Find where the given text appears and provide that cell's center as [x, y] coordinate. 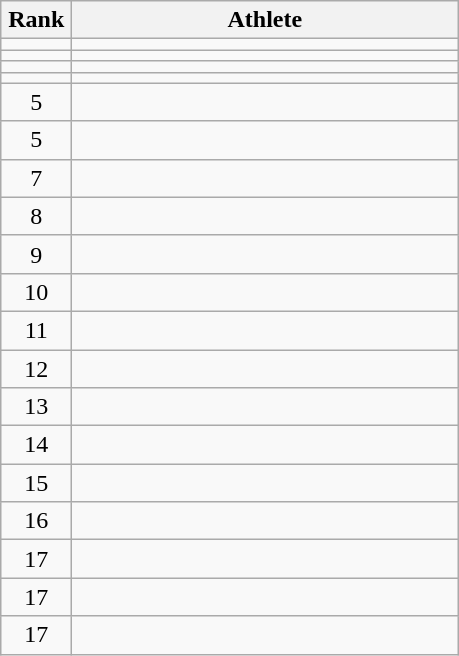
9 [36, 254]
13 [36, 407]
11 [36, 330]
Athlete [265, 20]
12 [36, 369]
Rank [36, 20]
16 [36, 521]
7 [36, 178]
15 [36, 483]
10 [36, 292]
8 [36, 216]
14 [36, 445]
